Pinpoint the cell where the given text exists, returning its (X, Y) midpoint coordinate. 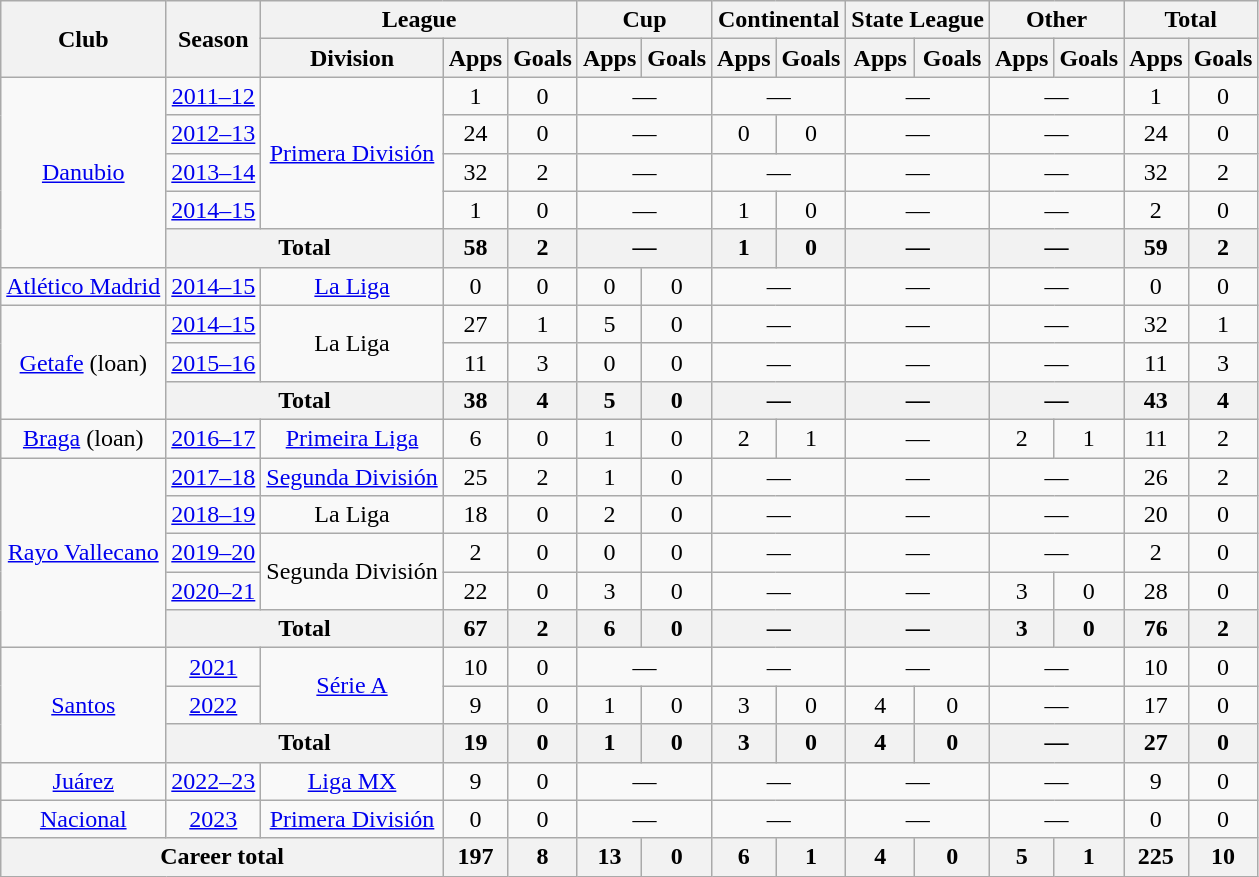
Club (84, 39)
26 (1156, 477)
59 (1156, 248)
17 (1156, 705)
Getafe (loan) (84, 362)
25 (475, 477)
Primeira Liga (352, 438)
2012–13 (214, 134)
2016–17 (214, 438)
Santos (84, 705)
Other (1056, 20)
Cup (644, 20)
2021 (214, 667)
State League (918, 20)
Season (214, 39)
67 (475, 629)
13 (609, 857)
Career total (222, 857)
20 (1156, 515)
2015–16 (214, 362)
2011–12 (214, 96)
Continental (779, 20)
19 (475, 743)
225 (1156, 857)
8 (543, 857)
2020–21 (214, 591)
2022 (214, 705)
2023 (214, 819)
18 (475, 515)
76 (1156, 629)
Nacional (84, 819)
22 (475, 591)
38 (475, 400)
Atlético Madrid (84, 286)
Division (352, 58)
Braga (loan) (84, 438)
2018–19 (214, 515)
58 (475, 248)
2022–23 (214, 781)
Liga MX (352, 781)
197 (475, 857)
Juárez (84, 781)
Danubio (84, 172)
Rayo Vallecano (84, 553)
League (420, 20)
2019–20 (214, 553)
2013–14 (214, 172)
Série A (352, 686)
2017–18 (214, 477)
43 (1156, 400)
28 (1156, 591)
